Capture the cell that displays the provided text and extract its (X, Y) central coordinate. 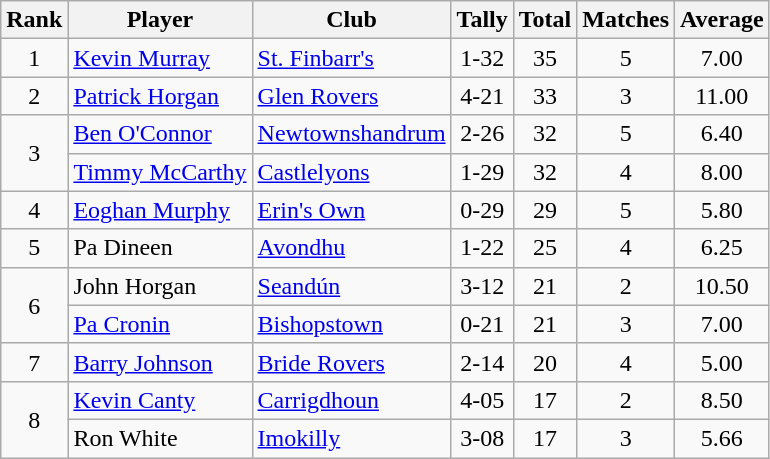
8 (34, 419)
Kevin Murray (160, 58)
Average (722, 20)
Carrigdhoun (352, 400)
33 (545, 96)
Ben O'Connor (160, 134)
Glen Rovers (352, 96)
0-21 (482, 324)
Club (352, 20)
6.40 (722, 134)
Ron White (160, 438)
20 (545, 362)
Barry Johnson (160, 362)
2-26 (482, 134)
Player (160, 20)
Imokilly (352, 438)
6 (34, 305)
Rank (34, 20)
7 (34, 362)
Bride Rovers (352, 362)
1-29 (482, 172)
Bishopstown (352, 324)
8.50 (722, 400)
St. Finbarr's (352, 58)
10.50 (722, 286)
Total (545, 20)
Seandún (352, 286)
25 (545, 248)
Eoghan Murphy (160, 210)
8.00 (722, 172)
3-08 (482, 438)
0-29 (482, 210)
29 (545, 210)
Erin's Own (352, 210)
John Horgan (160, 286)
6.25 (722, 248)
3-12 (482, 286)
Castlelyons (352, 172)
5.00 (722, 362)
Matches (626, 20)
Newtownshandrum (352, 134)
1-22 (482, 248)
1 (34, 58)
Tally (482, 20)
5.80 (722, 210)
Avondhu (352, 248)
11.00 (722, 96)
1-32 (482, 58)
Pa Dineen (160, 248)
4-21 (482, 96)
Kevin Canty (160, 400)
Timmy McCarthy (160, 172)
2-14 (482, 362)
35 (545, 58)
Patrick Horgan (160, 96)
5.66 (722, 438)
4-05 (482, 400)
Pa Cronin (160, 324)
